Output the (X, Y) coordinate of the center of the cell containing the given text.  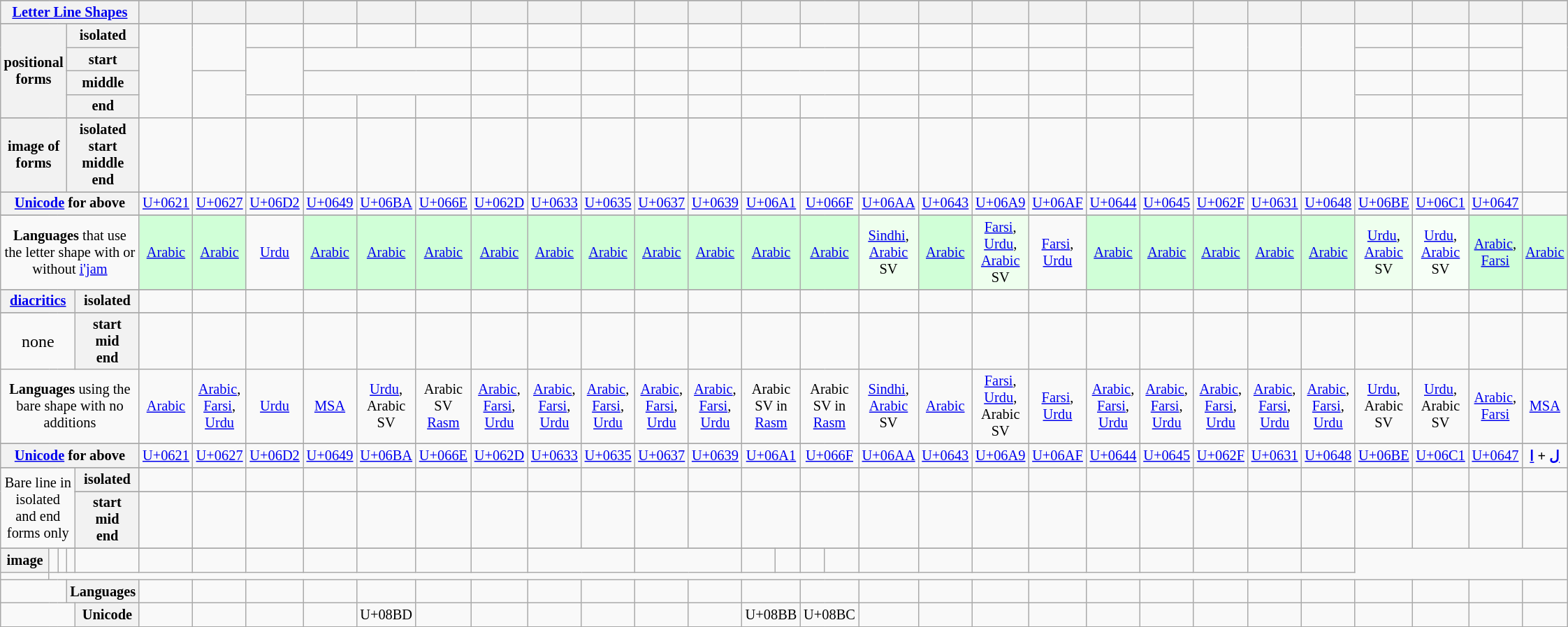
positional forms (34, 71)
middle (103, 83)
diacritics (38, 301)
image (25, 560)
isolated start middle end (103, 155)
U+08BC (829, 615)
Languages that use the letter shape with or without i'jam (70, 252)
Languages (103, 591)
end (103, 106)
ل + ا (1544, 455)
Unicode (108, 615)
start (103, 59)
Languages using the bare shape with no additions (70, 406)
Arabic SV Rasm (443, 406)
U+08BD (386, 615)
U+08BB (771, 615)
image of forms (34, 155)
Bare line in isolated and end forms only (38, 508)
none (38, 341)
Letter Line Shapes (70, 13)
